Identify which cell holds the provided text, then report its (x, y) central coordinate. 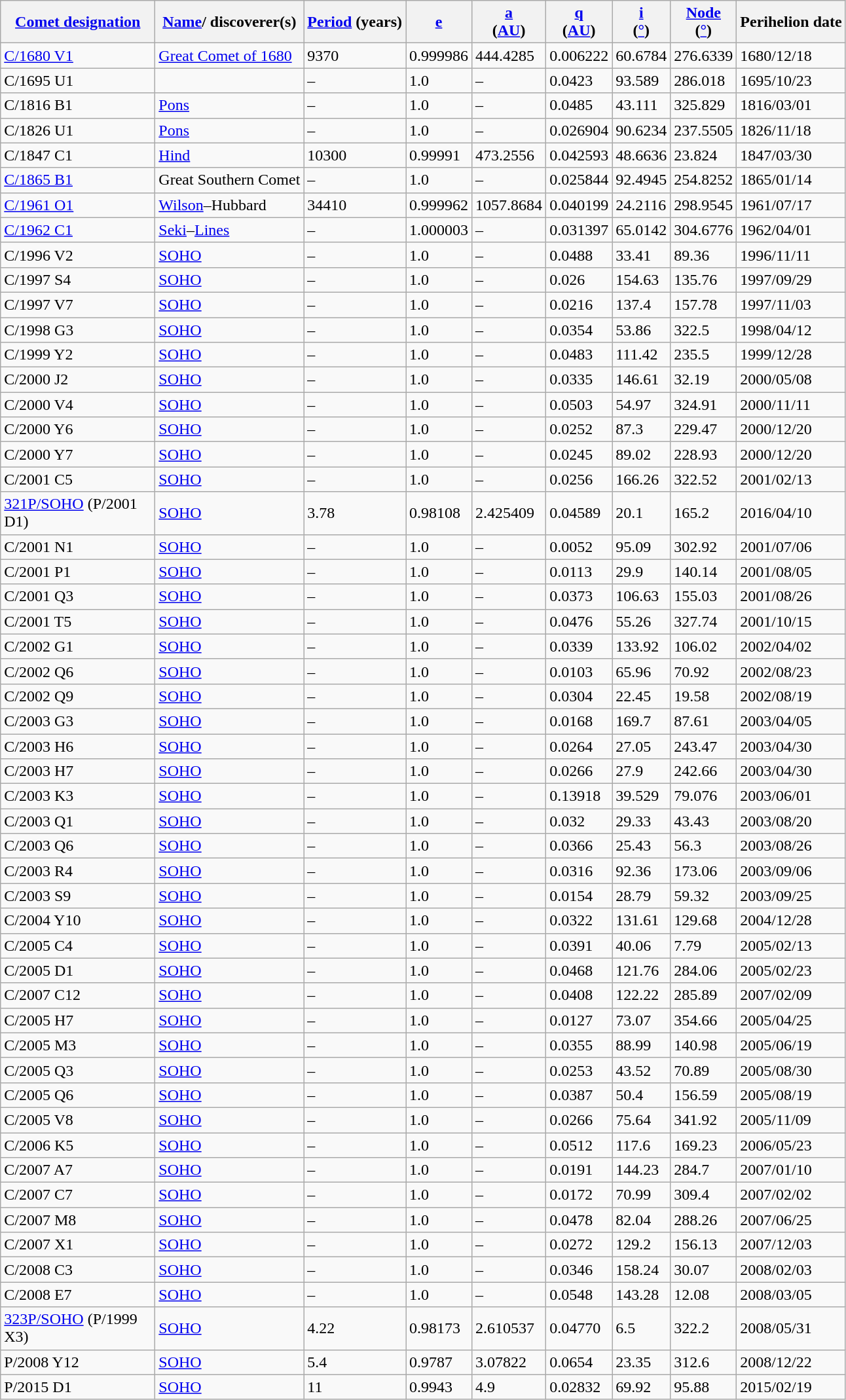
1999/12/28 (791, 355)
323P/SOHO (P/1999 X3) (78, 1328)
302.92 (703, 547)
2008/02/03 (791, 1270)
Hind (229, 155)
C/2001 N1 (78, 547)
444.4285 (509, 56)
286.018 (703, 81)
143.28 (642, 1295)
C/2005 D1 (78, 970)
24.2116 (642, 205)
C/1999 Y2 (78, 355)
158.24 (642, 1270)
0.0354 (579, 329)
166.26 (642, 479)
106.63 (642, 597)
1816/03/01 (791, 105)
0.0391 (579, 946)
C/2007 C7 (78, 1195)
140.98 (703, 1045)
C/1998 G3 (78, 329)
C/2005 M3 (78, 1045)
129.68 (703, 921)
1961/07/17 (791, 205)
C/1997 S4 (78, 280)
0.0172 (579, 1195)
C/2007 M8 (78, 1220)
165.2 (703, 513)
32.19 (703, 380)
137.4 (642, 304)
88.99 (642, 1045)
C/1695 U1 (78, 81)
53.86 (642, 329)
a(AU) (509, 22)
0.0322 (579, 921)
2005/11/09 (791, 1120)
92.36 (642, 871)
254.8252 (703, 180)
2005/06/19 (791, 1045)
321P/SOHO (P/2001 D1) (78, 513)
0.0304 (579, 696)
C/2007 A7 (78, 1170)
144.23 (642, 1170)
C/2003 Q1 (78, 821)
0.0216 (579, 304)
29.9 (642, 572)
2002/04/02 (791, 646)
C/2001 Q3 (78, 597)
1997/11/03 (791, 304)
0.98173 (439, 1328)
0.042593 (579, 155)
309.4 (703, 1195)
3.07822 (509, 1362)
0.026 (579, 280)
C/2003 G3 (78, 721)
25.43 (642, 846)
2001/02/13 (791, 479)
33.41 (642, 255)
Comet designation (78, 22)
C/2007 C12 (78, 995)
C/1816 B1 (78, 105)
i(°) (642, 22)
2007/02/02 (791, 1195)
156.59 (703, 1095)
C/2000 Y7 (78, 454)
1826/11/18 (791, 130)
C/2000 V4 (78, 405)
10300 (355, 155)
87.61 (703, 721)
131.61 (642, 921)
2005/08/30 (791, 1070)
C/2002 Q6 (78, 671)
1847/03/30 (791, 155)
276.6339 (703, 56)
0.0503 (579, 405)
C/2003 S9 (78, 896)
54.97 (642, 405)
2003/08/20 (791, 821)
0.0052 (579, 547)
0.0264 (579, 746)
5.4 (355, 1362)
Great Southern Comet (229, 180)
3.78 (355, 513)
2005/04/25 (791, 1020)
60.6784 (642, 56)
288.26 (703, 1220)
1865/01/14 (791, 180)
C/1997 V7 (78, 304)
0.999986 (439, 56)
284.7 (703, 1170)
0.04770 (579, 1328)
Node(°) (703, 22)
2005/02/23 (791, 970)
C/2001 P1 (78, 572)
30.07 (703, 1270)
169.23 (703, 1145)
0.0423 (579, 81)
90.6234 (642, 130)
9370 (355, 56)
1.000003 (439, 230)
140.14 (703, 572)
0.025844 (579, 180)
0.0168 (579, 721)
117.6 (642, 1145)
122.22 (642, 995)
0.04589 (579, 513)
228.93 (703, 454)
Great Comet of 1680 (229, 56)
242.66 (703, 771)
2007/02/09 (791, 995)
354.66 (703, 1020)
q(AU) (579, 22)
C/2002 G1 (78, 646)
473.2556 (509, 155)
2002/08/19 (791, 696)
0.98108 (439, 513)
304.6776 (703, 230)
43.52 (642, 1070)
43.111 (642, 105)
4.22 (355, 1328)
C/2003 K3 (78, 796)
Seki–Lines (229, 230)
146.61 (642, 380)
C/1847 C1 (78, 155)
75.64 (642, 1120)
C/2005 V8 (78, 1120)
327.74 (703, 621)
235.5 (703, 355)
C/2006 K5 (78, 1145)
0.0485 (579, 105)
1057.8684 (509, 205)
0.0366 (579, 846)
2000/11/11 (791, 405)
0.0253 (579, 1070)
156.13 (703, 1245)
0.0478 (579, 1220)
19.58 (703, 696)
2007/01/10 (791, 1170)
0.0373 (579, 597)
0.006222 (579, 56)
2006/05/23 (791, 1145)
65.0142 (642, 230)
Name/ discoverer(s) (229, 22)
2008/12/22 (791, 1362)
322.2 (703, 1328)
0.0256 (579, 479)
C/1961 O1 (78, 205)
Period (years) (355, 22)
39.529 (642, 796)
284.06 (703, 970)
P/2015 D1 (78, 1387)
89.36 (703, 255)
2008/05/31 (791, 1328)
0.0252 (579, 430)
0.0316 (579, 871)
237.5505 (703, 130)
0.9943 (439, 1387)
322.52 (703, 479)
29.33 (642, 821)
40.06 (642, 946)
0.0127 (579, 1020)
243.47 (703, 746)
87.3 (642, 430)
2007/06/25 (791, 1220)
48.6636 (642, 155)
0.0339 (579, 646)
89.02 (642, 454)
C/2001 T5 (78, 621)
e (439, 22)
2000/05/08 (791, 380)
0.02832 (579, 1387)
2003/04/05 (791, 721)
50.4 (642, 1095)
7.79 (703, 946)
2001/08/05 (791, 572)
70.92 (703, 671)
2.425409 (509, 513)
173.06 (703, 871)
2003/08/26 (791, 846)
322.5 (703, 329)
27.05 (642, 746)
1997/09/29 (791, 280)
2005/08/19 (791, 1095)
0.0548 (579, 1295)
22.45 (642, 696)
11 (355, 1387)
0.032 (579, 821)
1695/10/23 (791, 81)
1680/12/18 (791, 56)
C/2002 Q9 (78, 696)
Wilson–Hubbard (229, 205)
23.824 (703, 155)
324.91 (703, 405)
C/2007 X1 (78, 1245)
0.13918 (579, 796)
0.0154 (579, 896)
2008/03/05 (791, 1295)
157.78 (703, 304)
0.0654 (579, 1362)
73.07 (642, 1020)
C/2003 H6 (78, 746)
28.79 (642, 896)
C/2003 H7 (78, 771)
0.9787 (439, 1362)
121.76 (642, 970)
169.7 (642, 721)
0.0387 (579, 1095)
C/2004 Y10 (78, 921)
229.47 (703, 430)
95.09 (642, 547)
6.5 (642, 1328)
2005/02/13 (791, 946)
59.32 (703, 896)
C/2005 H7 (78, 1020)
C/2005 Q6 (78, 1095)
1996/11/11 (791, 255)
0.0113 (579, 572)
C/2001 C5 (78, 479)
93.589 (642, 81)
C/2000 Y6 (78, 430)
95.88 (703, 1387)
0.0512 (579, 1145)
1962/04/01 (791, 230)
C/1826 U1 (78, 130)
0.0476 (579, 621)
0.0191 (579, 1170)
56.3 (703, 846)
0.0272 (579, 1245)
2001/07/06 (791, 547)
129.2 (642, 1245)
2001/10/15 (791, 621)
0.999962 (439, 205)
2004/12/28 (791, 921)
285.89 (703, 995)
C/1996 V2 (78, 255)
0.99991 (439, 155)
0.0103 (579, 671)
34410 (355, 205)
C/1680 V1 (78, 56)
154.63 (642, 280)
79.076 (703, 796)
27.9 (642, 771)
C/2003 Q6 (78, 846)
325.829 (703, 105)
155.03 (703, 597)
111.42 (642, 355)
70.89 (703, 1070)
2016/04/10 (791, 513)
65.96 (642, 671)
92.4945 (642, 180)
C/1865 B1 (78, 180)
135.76 (703, 280)
2015/02/19 (791, 1387)
2001/08/26 (791, 597)
C/2003 R4 (78, 871)
C/2005 Q3 (78, 1070)
298.9545 (703, 205)
341.92 (703, 1120)
C/2008 E7 (78, 1295)
20.1 (642, 513)
4.9 (509, 1387)
106.02 (703, 646)
0.0245 (579, 454)
312.6 (703, 1362)
0.0335 (579, 380)
C/2005 C4 (78, 946)
C/2000 J2 (78, 380)
0.026904 (579, 130)
2003/09/06 (791, 871)
23.35 (642, 1362)
2007/12/03 (791, 1245)
133.92 (642, 646)
0.0483 (579, 355)
2.610537 (509, 1328)
12.08 (703, 1295)
2003/09/25 (791, 896)
43.43 (703, 821)
Perihelion date (791, 22)
0.0346 (579, 1270)
C/1962 C1 (78, 230)
0.0408 (579, 995)
C/2008 C3 (78, 1270)
55.26 (642, 621)
82.04 (642, 1220)
0.0468 (579, 970)
0.0355 (579, 1045)
0.031397 (579, 230)
69.92 (642, 1387)
1998/04/12 (791, 329)
0.0488 (579, 255)
0.040199 (579, 205)
2003/06/01 (791, 796)
70.99 (642, 1195)
2002/08/23 (791, 671)
P/2008 Y12 (78, 1362)
